Pinpoint the cell where the given text exists, returning its [X, Y] midpoint coordinate. 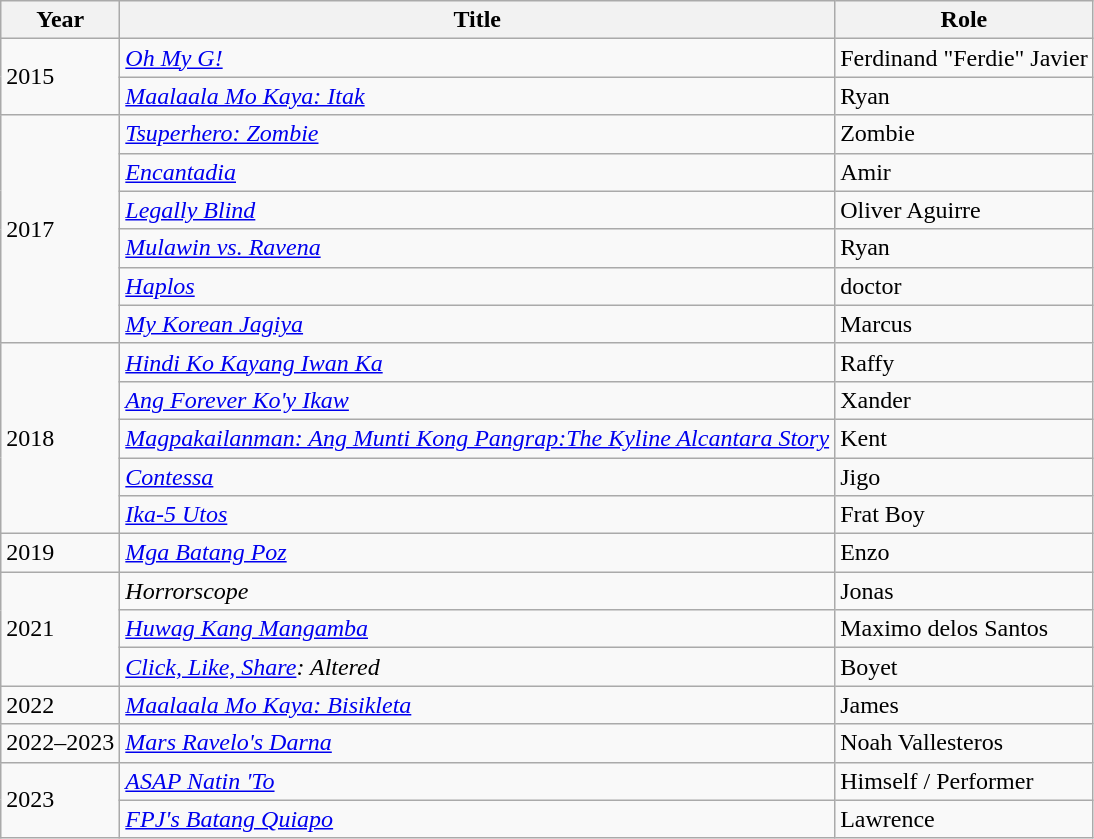
Maalaala Mo Kaya: Itak [478, 96]
doctor [964, 286]
Mga Batang Poz [478, 553]
Himself / Performer [964, 781]
Title [478, 20]
Lawrence [964, 819]
Encantadia [478, 172]
2015 [60, 77]
2021 [60, 629]
Noah Vallesteros [964, 743]
Maalaala Mo Kaya: Bisikleta [478, 705]
James [964, 705]
Contessa [478, 477]
2023 [60, 800]
Legally Blind [478, 210]
Jonas [964, 591]
Jigo [964, 477]
Ang Forever Ko'y Ikaw [478, 400]
2019 [60, 553]
Click, Like, Share: Altered [478, 667]
Ferdinand "Ferdie" Javier [964, 58]
Mars Ravelo's Darna [478, 743]
2018 [60, 438]
My Korean Jagiya [478, 324]
Maximo delos Santos [964, 629]
Enzo [964, 553]
Tsuperhero: Zombie [478, 134]
Oh My G! [478, 58]
2022–2023 [60, 743]
Haplos [478, 286]
Oliver Aguirre [964, 210]
Role [964, 20]
Raffy [964, 362]
FPJ's Batang Quiapo [478, 819]
Huwag Kang Mangamba [478, 629]
Mulawin vs. Ravena [478, 248]
Amir [964, 172]
Xander [964, 400]
Year [60, 20]
Zombie [964, 134]
Frat Boy [964, 515]
Hindi Ko Kayang Iwan Ka [478, 362]
Ika-5 Utos [478, 515]
2017 [60, 229]
ASAP Natin 'To [478, 781]
Magpakailanman: Ang Munti Kong Pangrap:The Kyline Alcantara Story [478, 438]
Kent [964, 438]
Boyet [964, 667]
2022 [60, 705]
Marcus [964, 324]
Horrorscope [478, 591]
